For the text-containing cell, return its midpoint in [X, Y] coordinate format. 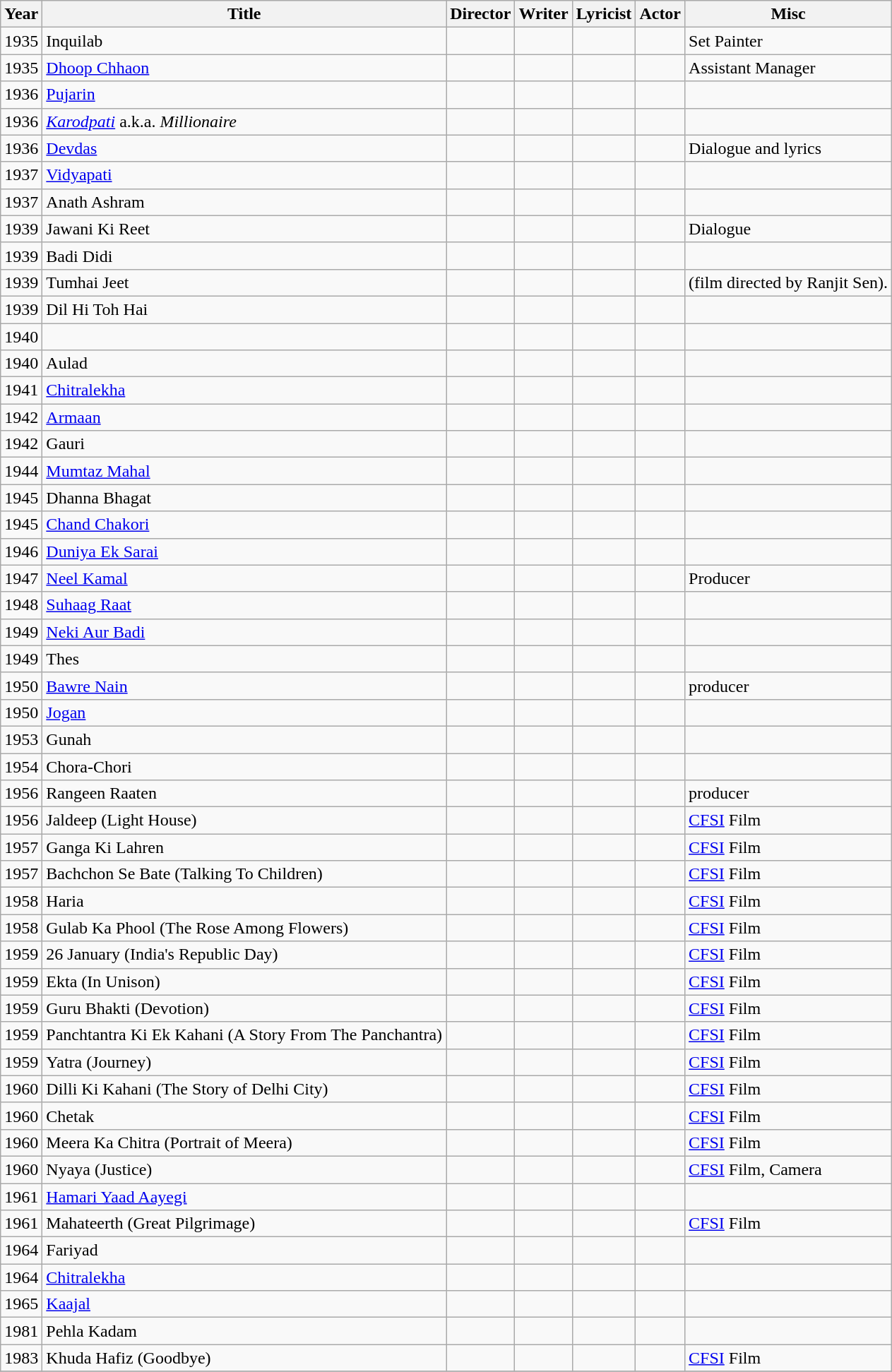
Dialogue and lyrics [788, 148]
Duniya Ek Sarai [244, 551]
Rangeen Raaten [244, 794]
Dil Hi Toh Hai [244, 309]
Dhoop Chhaon [244, 68]
Mahateerth (Great Pilgrimage) [244, 1224]
Producer [788, 578]
1944 [21, 471]
Jaldeep (Light House) [244, 821]
Vidyapati [244, 175]
Mumtaz Mahal [244, 471]
Ganga Ki Lahren [244, 847]
Chand Chakori [244, 525]
1983 [21, 1358]
Writer [544, 14]
1981 [21, 1331]
1954 [21, 766]
Fariyad [244, 1251]
26 January (India's Republic Day) [244, 955]
Lyricist [604, 14]
Ekta (In Unison) [244, 982]
Khuda Hafiz (Goodbye) [244, 1358]
1941 [21, 390]
Devdas [244, 148]
Hamari Yaad Aayegi [244, 1197]
Dhanna Bhagat [244, 498]
Guru Bhakti (Devotion) [244, 1008]
Haria [244, 901]
Gunah [244, 739]
Bawre Nain [244, 686]
Gauri [244, 444]
1946 [21, 551]
Assistant Manager [788, 68]
Chetak [244, 1116]
Gulab Ka Phool (The Rose Among Flowers) [244, 928]
Badi Didi [244, 256]
Inquilab [244, 41]
Panchtantra Ki Ek Kahani (A Story From The Panchantra) [244, 1035]
Chora-Chori [244, 766]
1947 [21, 578]
Meera Ka Chitra (Portrait of Meera) [244, 1143]
CFSI Film, Camera [788, 1169]
Yatra (Journey) [244, 1062]
Actor [660, 14]
Set Painter [788, 41]
Tumhai Jeet [244, 282]
1948 [21, 605]
Dilli Ki Kahani (The Story of Delhi City) [244, 1089]
Neki Aur Badi [244, 632]
Misc [788, 14]
Karodpati a.k.a. Millionaire [244, 121]
1965 [21, 1304]
Neel Kamal [244, 578]
Aulad [244, 364]
Year [21, 14]
Jogan [244, 712]
Thes [244, 659]
Bachchon Se Bate (Talking To Children) [244, 874]
Anath Ashram [244, 202]
Pujarin [244, 95]
Nyaya (Justice) [244, 1169]
Title [244, 14]
Armaan [244, 417]
Jawani Ki Reet [244, 229]
Pehla Kadam [244, 1331]
Director [480, 14]
(film directed by Ranjit Sen). [788, 282]
Suhaag Raat [244, 605]
1953 [21, 739]
Dialogue [788, 229]
Kaajal [244, 1304]
